Search for the cell housing the specified text and yield its [X, Y] center coordinate. 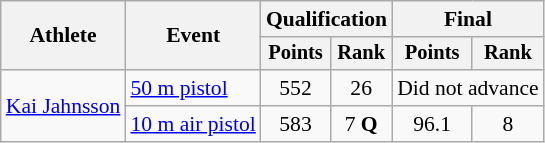
8 [508, 124]
Kai Jahnsson [64, 106]
7 Q [361, 124]
552 [296, 88]
Final [468, 19]
583 [296, 124]
96.1 [432, 124]
Event [192, 36]
Qualification [326, 19]
Athlete [64, 36]
26 [361, 88]
50 m pistol [192, 88]
10 m air pistol [192, 124]
Did not advance [468, 88]
